Determine the [X, Y] coordinate at the center of the cell enclosing the given text.  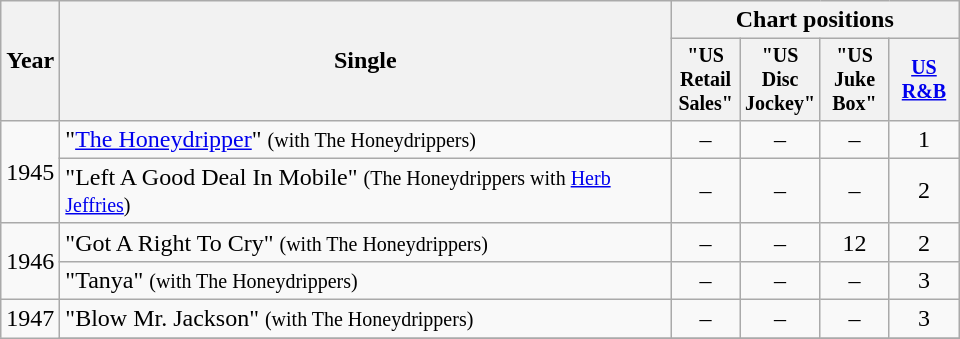
USR&B [924, 80]
Chart positions [815, 20]
"US Juke Box" [854, 80]
"Got A Right To Cry" (with The Honeydrippers) [366, 242]
1 [924, 139]
"US Disc Jockey" [780, 80]
Year [30, 61]
12 [854, 242]
"Blow Mr. Jackson" (with The Honeydrippers) [366, 319]
"Left A Good Deal In Mobile" (The Honeydrippers with Herb Jeffries) [366, 190]
1945 [30, 172]
1947 [30, 319]
"Tanya" (with The Honeydrippers) [366, 280]
Single [366, 61]
"US Retail Sales" [706, 80]
"The Honeydripper" (with The Honeydrippers) [366, 139]
1946 [30, 261]
